Detect which cell encompasses the target text, then output its [X, Y] center coordinate. 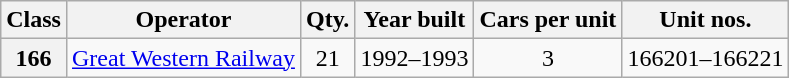
Cars per unit [548, 20]
166 [34, 58]
166201–166221 [706, 58]
Qty. [327, 20]
1992–1993 [414, 58]
Unit nos. [706, 20]
Great Western Railway [183, 58]
Operator [183, 20]
Class [34, 20]
Year built [414, 20]
21 [327, 58]
3 [548, 58]
